Return the [x, y] coordinate for the center point of the cell that contains the specified text.  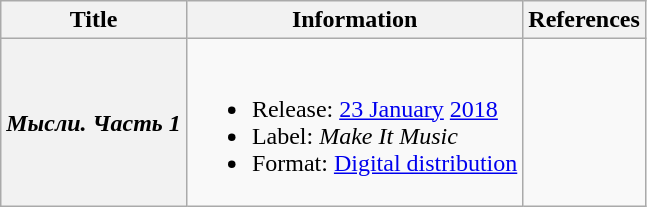
Title [94, 20]
Мысли. Часть 1 [94, 122]
Information [354, 20]
References [584, 20]
Release: 23 January 2018Label: Make It MusicFormat: Digital distribution [354, 122]
